Detect which cell encompasses the target text, then output its [X, Y] center coordinate. 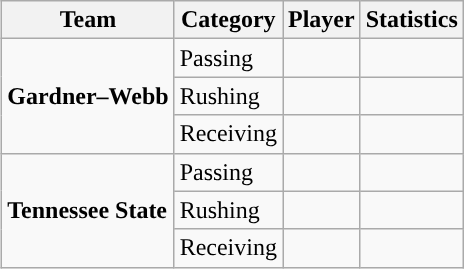
Category [228, 20]
Team [88, 20]
Gardner–Webb [88, 96]
Player [321, 20]
Tennessee State [88, 210]
Statistics [412, 20]
